Scan for the cell matching the given text and deliver its (X, Y) coordinate at center. 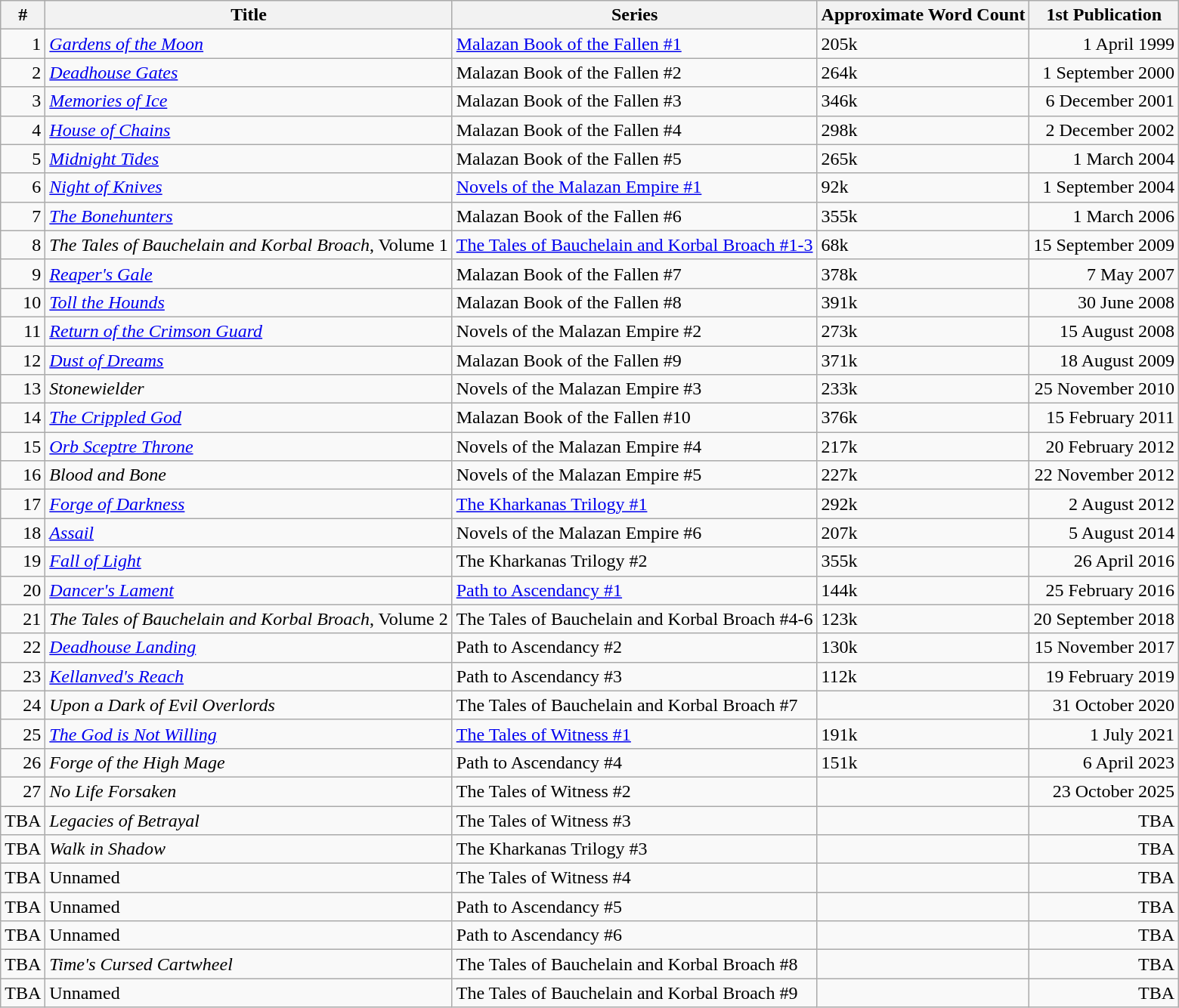
18 August 2009 (1104, 360)
264k (924, 73)
Title (249, 15)
# (23, 15)
205k (924, 44)
Novels of the Malazan Empire #1 (635, 187)
Upon a Dark of Evil Overlords (249, 705)
Kellanved's Reach (249, 676)
123k (924, 619)
233k (924, 389)
The Tales of Bauchelain and Korbal Broach, Volume 2 (249, 619)
Series (635, 15)
The God is Not Willing (249, 734)
Malazan Book of the Fallen #5 (635, 159)
The Tales of Witness #4 (635, 878)
346k (924, 101)
112k (924, 676)
151k (924, 762)
The Tales of Bauchelain and Korbal Broach #7 (635, 705)
8 (23, 245)
11 (23, 331)
92k (924, 187)
2 (23, 73)
15 (23, 447)
25 (23, 734)
Legacies of Betrayal (249, 820)
The Tales of Bauchelain and Korbal Broach #8 (635, 964)
2 August 2012 (1104, 504)
Reaper's Gale (249, 274)
217k (924, 447)
Malazan Book of the Fallen #3 (635, 101)
25 February 2016 (1104, 590)
1 March 2004 (1104, 159)
376k (924, 418)
6 (23, 187)
Path to Ascendancy #5 (635, 907)
Novels of the Malazan Empire #4 (635, 447)
The Tales of Witness #1 (635, 734)
The Tales of Bauchelain and Korbal Broach #9 (635, 993)
1 (23, 44)
The Tales of Bauchelain and Korbal Broach #4-6 (635, 619)
Walk in Shadow (249, 849)
22 (23, 648)
7 (23, 216)
20 February 2012 (1104, 447)
391k (924, 302)
Fall of Light (249, 561)
Time's Cursed Cartwheel (249, 964)
The Kharkanas Trilogy #3 (635, 849)
1 September 2000 (1104, 73)
265k (924, 159)
23 (23, 676)
2 December 2002 (1104, 130)
227k (924, 475)
Orb Sceptre Throne (249, 447)
Deadhouse Gates (249, 73)
The Crippled God (249, 418)
Malazan Book of the Fallen #9 (635, 360)
292k (924, 504)
1st Publication (1104, 15)
5 August 2014 (1104, 533)
30 June 2008 (1104, 302)
Toll the Hounds (249, 302)
27 (23, 791)
Return of the Crimson Guard (249, 331)
371k (924, 360)
298k (924, 130)
Assail (249, 533)
The Kharkanas Trilogy #2 (635, 561)
Forge of Darkness (249, 504)
Path to Ascendancy #3 (635, 676)
6 April 2023 (1104, 762)
The Tales of Bauchelain and Korbal Broach #1-3 (635, 245)
23 October 2025 (1104, 791)
24 (23, 705)
Blood and Bone (249, 475)
68k (924, 245)
15 February 2011 (1104, 418)
378k (924, 274)
Midnight Tides (249, 159)
15 September 2009 (1104, 245)
House of Chains (249, 130)
Path to Ascendancy #1 (635, 590)
Path to Ascendancy #2 (635, 648)
Memories of Ice (249, 101)
Novels of the Malazan Empire #6 (635, 533)
The Tales of Bauchelain and Korbal Broach, Volume 1 (249, 245)
25 November 2010 (1104, 389)
26 (23, 762)
Malazan Book of the Fallen #1 (635, 44)
20 September 2018 (1104, 619)
Malazan Book of the Fallen #10 (635, 418)
3 (23, 101)
Novels of the Malazan Empire #3 (635, 389)
Night of Knives (249, 187)
The Tales of Witness #3 (635, 820)
191k (924, 734)
12 (23, 360)
273k (924, 331)
Malazan Book of the Fallen #2 (635, 73)
22 November 2012 (1104, 475)
The Tales of Witness #2 (635, 791)
Dust of Dreams (249, 360)
Malazan Book of the Fallen #6 (635, 216)
Path to Ascendancy #6 (635, 935)
Approximate Word Count (924, 15)
Forge of the High Mage (249, 762)
The Kharkanas Trilogy #1 (635, 504)
7 May 2007 (1104, 274)
5 (23, 159)
1 July 2021 (1104, 734)
6 December 2001 (1104, 101)
Stonewielder (249, 389)
207k (924, 533)
4 (23, 130)
1 September 2004 (1104, 187)
9 (23, 274)
No Life Forsaken (249, 791)
1 April 1999 (1104, 44)
18 (23, 533)
144k (924, 590)
15 August 2008 (1104, 331)
Novels of the Malazan Empire #2 (635, 331)
10 (23, 302)
Gardens of the Moon (249, 44)
17 (23, 504)
1 March 2006 (1104, 216)
Novels of the Malazan Empire #5 (635, 475)
19 February 2019 (1104, 676)
15 November 2017 (1104, 648)
Deadhouse Landing (249, 648)
20 (23, 590)
26 April 2016 (1104, 561)
16 (23, 475)
Malazan Book of the Fallen #7 (635, 274)
19 (23, 561)
Dancer's Lament (249, 590)
The Bonehunters (249, 216)
Malazan Book of the Fallen #8 (635, 302)
21 (23, 619)
Path to Ascendancy #4 (635, 762)
13 (23, 389)
14 (23, 418)
130k (924, 648)
31 October 2020 (1104, 705)
Malazan Book of the Fallen #4 (635, 130)
